From the cell containing the given text, extract its center point as [X, Y] coordinate. 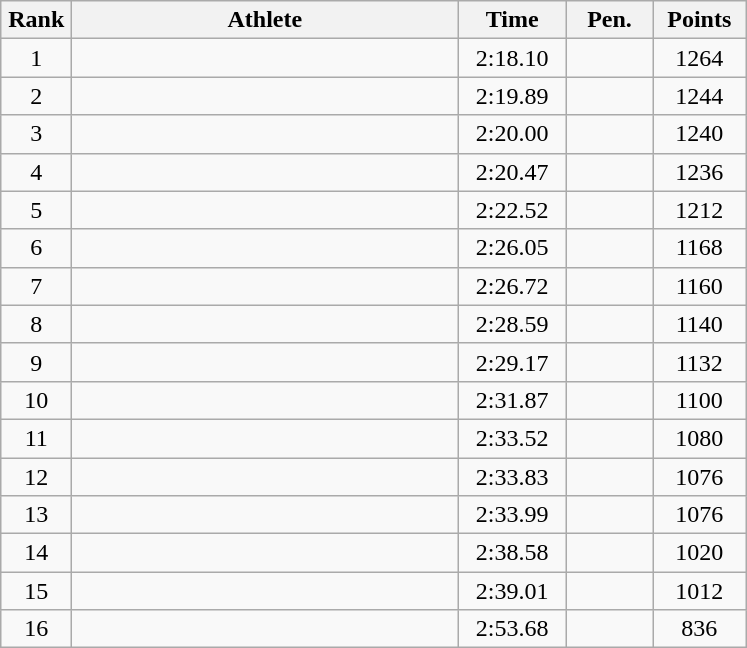
2:20.47 [512, 172]
1012 [699, 591]
1080 [699, 438]
16 [36, 629]
1264 [699, 58]
10 [36, 400]
2:19.89 [512, 96]
1240 [699, 134]
2:38.58 [512, 553]
13 [36, 515]
1236 [699, 172]
836 [699, 629]
1244 [699, 96]
1 [36, 58]
Points [699, 20]
Athlete [265, 20]
2:33.99 [512, 515]
2:33.83 [512, 477]
1160 [699, 286]
9 [36, 362]
1212 [699, 210]
2:20.00 [512, 134]
12 [36, 477]
2:26.72 [512, 286]
4 [36, 172]
1140 [699, 324]
2:39.01 [512, 591]
2:31.87 [512, 400]
Time [512, 20]
2 [36, 96]
2:29.17 [512, 362]
1020 [699, 553]
3 [36, 134]
1132 [699, 362]
6 [36, 248]
2:33.52 [512, 438]
Rank [36, 20]
1168 [699, 248]
2:53.68 [512, 629]
5 [36, 210]
Pen. [609, 20]
7 [36, 286]
8 [36, 324]
15 [36, 591]
14 [36, 553]
2:28.59 [512, 324]
2:22.52 [512, 210]
2:26.05 [512, 248]
1100 [699, 400]
11 [36, 438]
2:18.10 [512, 58]
